Detect which cell encompasses the target text, then output its (X, Y) center coordinate. 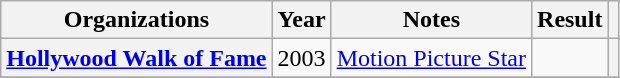
Hollywood Walk of Fame (136, 58)
Year (302, 20)
2003 (302, 58)
Result (570, 20)
Notes (431, 20)
Organizations (136, 20)
Motion Picture Star (431, 58)
